Find where the given text appears and provide that cell's center as (x, y) coordinate. 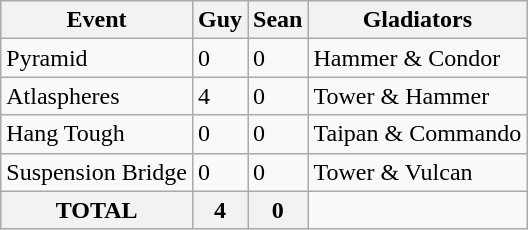
Atlaspheres (97, 96)
Taipan & Commando (418, 134)
Hammer & Condor (418, 58)
Gladiators (418, 20)
Tower & Hammer (418, 96)
TOTAL (97, 210)
Tower & Vulcan (418, 172)
Pyramid (97, 58)
Sean (278, 20)
Guy (220, 20)
Event (97, 20)
Suspension Bridge (97, 172)
Hang Tough (97, 134)
